Capture the cell that displays the provided text and extract its [X, Y] central coordinate. 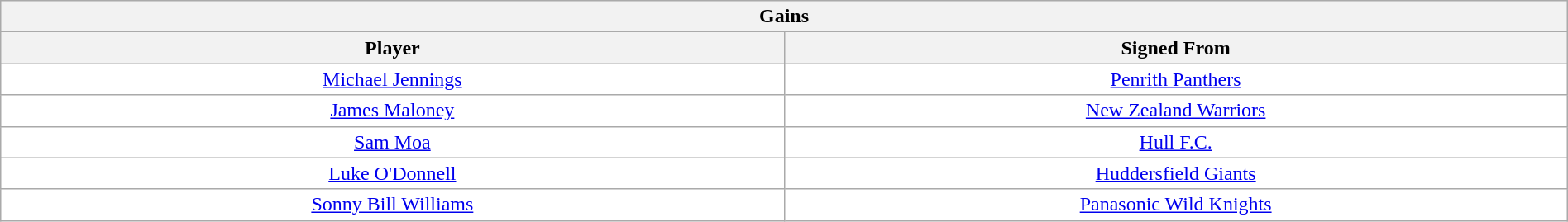
Hull F.C. [1176, 142]
Sam Moa [392, 142]
James Maloney [392, 111]
Huddersfield Giants [1176, 173]
Player [392, 48]
Sonny Bill Williams [392, 205]
Gains [784, 17]
Luke O'Donnell [392, 173]
Signed From [1176, 48]
Michael Jennings [392, 79]
Penrith Panthers [1176, 79]
Panasonic Wild Knights [1176, 205]
New Zealand Warriors [1176, 111]
